Scan for the cell matching the given text and deliver its [X, Y] coordinate at center. 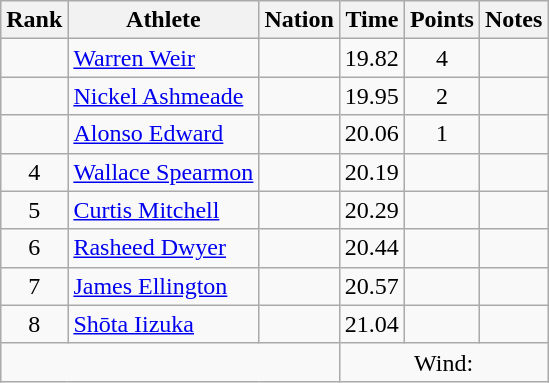
Athlete [164, 20]
Shōta Iizuka [164, 324]
Curtis Mitchell [164, 210]
1 [442, 134]
Alonso Edward [164, 134]
Rasheed Dwyer [164, 248]
Nation [299, 20]
Nickel Ashmeade [164, 96]
7 [34, 286]
Wind: [444, 362]
Warren Weir [164, 58]
James Ellington [164, 286]
5 [34, 210]
Wallace Spearmon [164, 172]
Rank [34, 20]
2 [442, 96]
20.44 [372, 248]
6 [34, 248]
Time [372, 20]
21.04 [372, 324]
8 [34, 324]
20.29 [372, 210]
Notes [513, 20]
20.19 [372, 172]
20.06 [372, 134]
Points [442, 20]
19.95 [372, 96]
20.57 [372, 286]
19.82 [372, 58]
